For the text-containing cell, return its midpoint in [x, y] coordinate format. 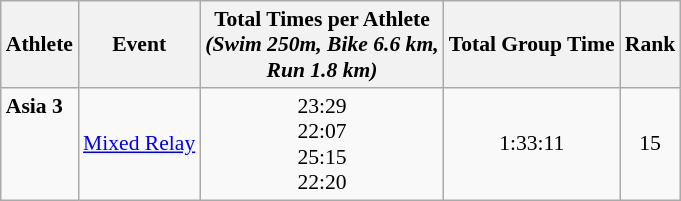
Mixed Relay [139, 144]
Event [139, 44]
1:33:11 [532, 144]
15 [650, 144]
Total Group Time [532, 44]
Athlete [40, 44]
Rank [650, 44]
23:2922:0725:1522:20 [322, 144]
Total Times per Athlete (Swim 250m, Bike 6.6 km, Run 1.8 km) [322, 44]
Asia 3 [40, 144]
